For the text-containing cell, return its midpoint in (X, Y) coordinate format. 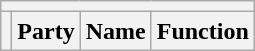
Name (116, 31)
Party (46, 31)
Function (202, 31)
